Find where the given text appears and provide that cell's center as [x, y] coordinate. 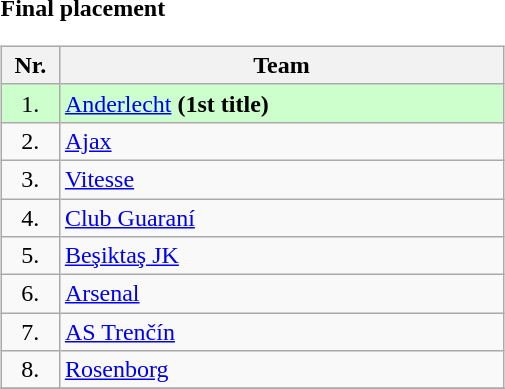
AS Trenčín [281, 332]
Team [281, 65]
Rosenborg [281, 370]
Vitesse [281, 179]
Anderlecht (1st title) [281, 103]
5. [30, 256]
6. [30, 294]
Club Guaraní [281, 217]
7. [30, 332]
3. [30, 179]
Nr. [30, 65]
4. [30, 217]
2. [30, 141]
8. [30, 370]
Ajax [281, 141]
Arsenal [281, 294]
Beşiktaş JK [281, 256]
1. [30, 103]
